For the text-containing cell, return its midpoint in [X, Y] coordinate format. 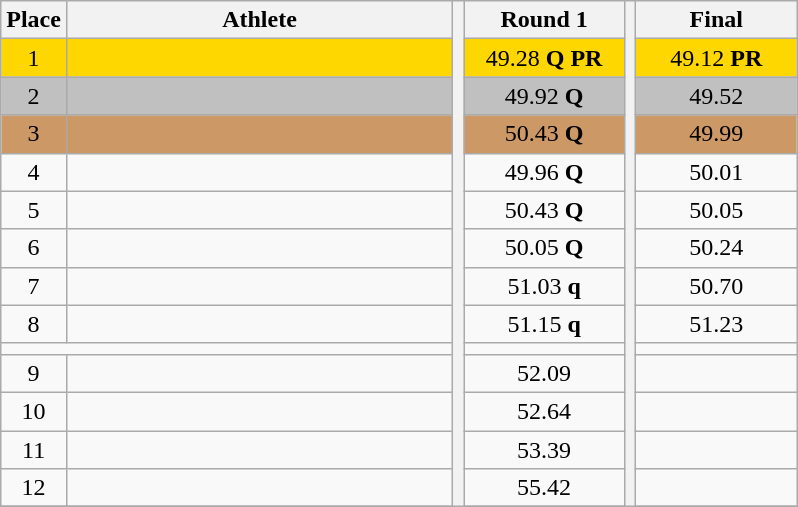
12 [34, 488]
55.42 [544, 488]
Round 1 [544, 20]
49.92 Q [544, 96]
51.15 q [544, 324]
51.03 q [544, 286]
9 [34, 373]
49.99 [716, 134]
8 [34, 324]
49.28 Q PR [544, 58]
1 [34, 58]
5 [34, 210]
50.05 [716, 210]
4 [34, 172]
49.52 [716, 96]
6 [34, 248]
50.24 [716, 248]
Athlete [259, 20]
3 [34, 134]
50.05 Q [544, 248]
11 [34, 449]
49.96 Q [544, 172]
2 [34, 96]
52.64 [544, 411]
Final [716, 20]
7 [34, 286]
50.01 [716, 172]
50.70 [716, 286]
10 [34, 411]
49.12 PR [716, 58]
53.39 [544, 449]
51.23 [716, 324]
52.09 [544, 373]
Place [34, 20]
